For the text-containing cell, return its midpoint in [X, Y] coordinate format. 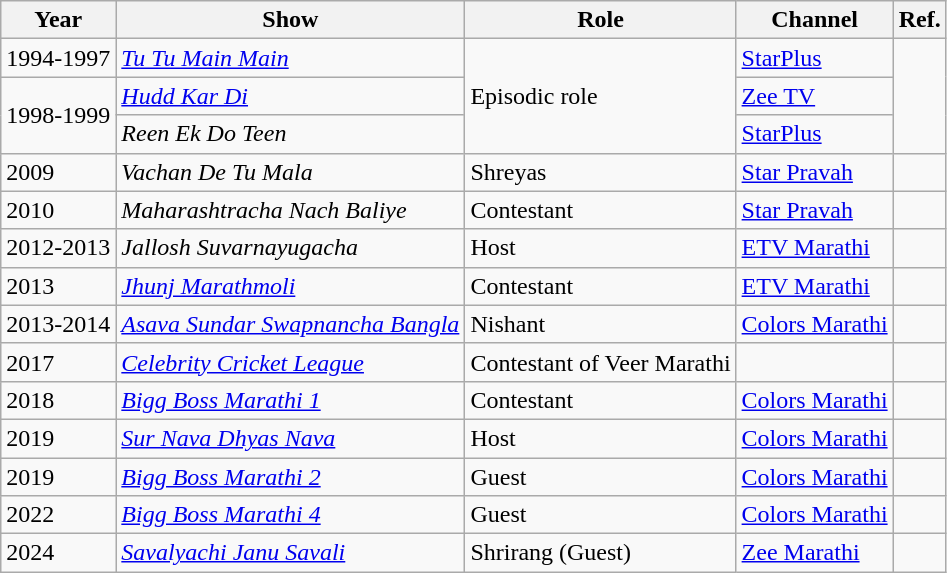
2018 [58, 400]
Contestant of Veer Marathi [600, 362]
2013-2014 [58, 324]
Role [600, 20]
Shreyas [600, 172]
2022 [58, 515]
Jhunj Marathmoli [290, 286]
Episodic role [600, 96]
2013 [58, 286]
Shrirang (Guest) [600, 553]
2009 [58, 172]
2012-2013 [58, 248]
Asava Sundar Swapnancha Bangla [290, 324]
1994-1997 [58, 58]
Nishant [600, 324]
Sur Nava Dhyas Nava [290, 438]
Bigg Boss Marathi 2 [290, 477]
Jallosh Suvarnayugacha [290, 248]
Zee TV [814, 96]
Vachan De Tu Mala [290, 172]
Channel [814, 20]
Maharashtracha Nach Baliye [290, 210]
Zee Marathi [814, 553]
Ref. [920, 20]
Bigg Boss Marathi 1 [290, 400]
2010 [58, 210]
Celebrity Cricket League [290, 362]
Show [290, 20]
Reen Ek Do Teen [290, 134]
Year [58, 20]
1998-1999 [58, 115]
Bigg Boss Marathi 4 [290, 515]
2017 [58, 362]
Savalyachi Janu Savali [290, 553]
Tu Tu Main Main [290, 58]
Hudd Kar Di [290, 96]
2024 [58, 553]
